Find where the given text appears and provide that cell's center as [X, Y] coordinate. 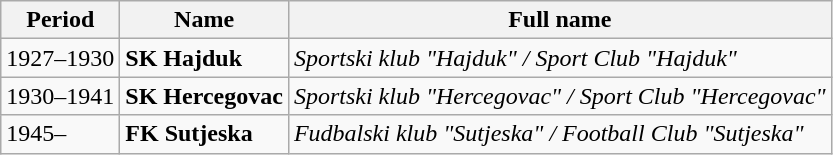
1930–1941 [60, 96]
Sportski klub "Hercegovac" / Sport Club "Hercegovac" [560, 96]
Sportski klub "Hajduk" / Sport Club "Hajduk" [560, 58]
SK Hajduk [204, 58]
FK Sutjeska [204, 134]
SK Hercegovac [204, 96]
1945– [60, 134]
Name [204, 20]
Full name [560, 20]
1927–1930 [60, 58]
Period [60, 20]
Fudbalski klub "Sutjeska" / Football Club "Sutjeska" [560, 134]
